From the cell containing the given text, extract its center point as (x, y) coordinate. 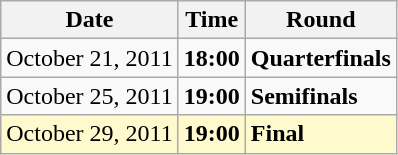
Time (212, 20)
18:00 (212, 58)
Quarterfinals (320, 58)
Final (320, 134)
October 29, 2011 (90, 134)
October 25, 2011 (90, 96)
Round (320, 20)
Date (90, 20)
October 21, 2011 (90, 58)
Semifinals (320, 96)
